For the text-containing cell, return its midpoint in [X, Y] coordinate format. 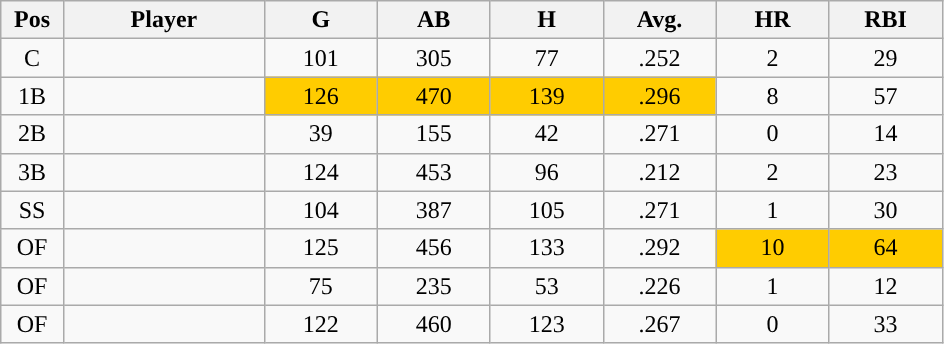
C [32, 58]
235 [434, 286]
122 [320, 324]
57 [886, 96]
12 [886, 286]
33 [886, 324]
2B [32, 134]
77 [546, 58]
30 [886, 210]
305 [434, 58]
96 [546, 172]
RBI [886, 20]
39 [320, 134]
460 [434, 324]
155 [434, 134]
105 [546, 210]
23 [886, 172]
29 [886, 58]
1B [32, 96]
.226 [660, 286]
AB [434, 20]
Pos [32, 20]
456 [434, 248]
G [320, 20]
124 [320, 172]
101 [320, 58]
H [546, 20]
64 [886, 248]
10 [772, 248]
470 [434, 96]
8 [772, 96]
53 [546, 286]
123 [546, 324]
Avg. [660, 20]
453 [434, 172]
.252 [660, 58]
.296 [660, 96]
Player [164, 20]
.292 [660, 248]
126 [320, 96]
.212 [660, 172]
HR [772, 20]
104 [320, 210]
125 [320, 248]
139 [546, 96]
14 [886, 134]
387 [434, 210]
75 [320, 286]
3B [32, 172]
133 [546, 248]
42 [546, 134]
SS [32, 210]
.267 [660, 324]
